Identify which cell holds the provided text, then report its [x, y] central coordinate. 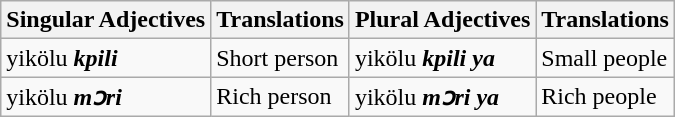
Small people [606, 58]
yikölu mɔri [106, 97]
yikölu kpili [106, 58]
yikölu kpili ya [442, 58]
Rich people [606, 97]
yikölu mɔri ya [442, 97]
Plural Adjectives [442, 20]
Rich person [280, 97]
Singular Adjectives [106, 20]
Short person [280, 58]
